Locate the cell with the specified text and output its [x, y] center coordinate. 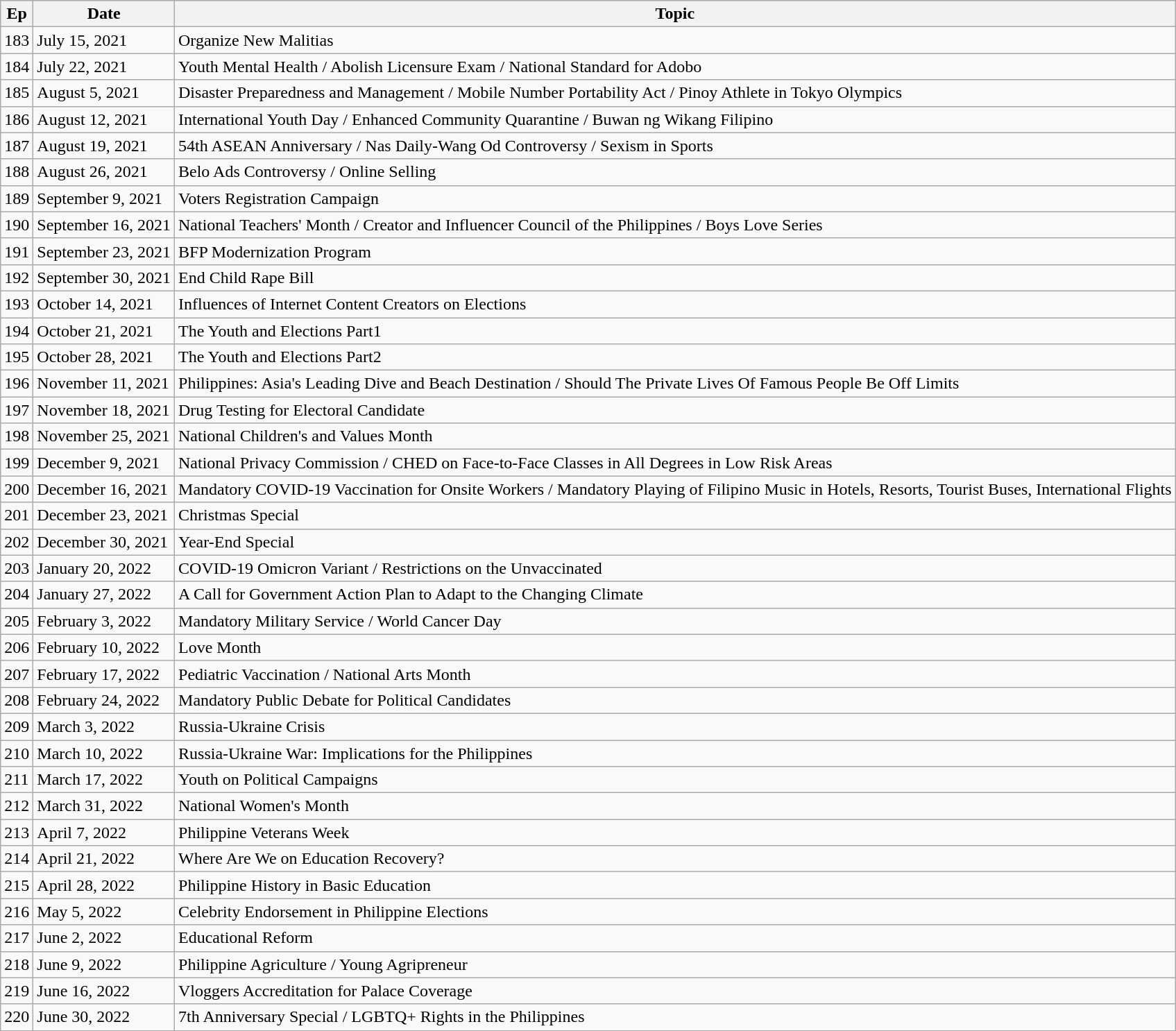
Belo Ads Controversy / Online Selling [676, 172]
54th ASEAN Anniversary / Nas Daily-Wang Od Controversy / Sexism in Sports [676, 146]
September 23, 2021 [104, 251]
187 [17, 146]
October 21, 2021 [104, 331]
March 31, 2022 [104, 806]
188 [17, 172]
219 [17, 991]
Youth on Political Campaigns [676, 780]
212 [17, 806]
Pediatric Vaccination / National Arts Month [676, 674]
202 [17, 542]
June 16, 2022 [104, 991]
183 [17, 40]
National Teachers' Month / Creator and Influencer Council of the Philippines / Boys Love Series [676, 225]
213 [17, 833]
December 9, 2021 [104, 463]
June 2, 2022 [104, 938]
April 28, 2022 [104, 885]
203 [17, 568]
198 [17, 436]
October 14, 2021 [104, 304]
209 [17, 726]
207 [17, 674]
November 18, 2021 [104, 410]
A Call for Government Action Plan to Adapt to the Changing Climate [676, 595]
May 5, 2022 [104, 912]
Philippine Agriculture / Young Agripreneur [676, 964]
The Youth and Elections Part2 [676, 357]
February 24, 2022 [104, 700]
Mandatory COVID-19 Vaccination for Onsite Workers / Mandatory Playing of Filipino Music in Hotels, Resorts, Tourist Buses, International Flights [676, 489]
191 [17, 251]
217 [17, 938]
197 [17, 410]
Vloggers Accreditation for Palace Coverage [676, 991]
Organize New Malitias [676, 40]
Russia-Ukraine War: Implications for the Philippines [676, 753]
July 15, 2021 [104, 40]
National Privacy Commission / CHED on Face-to-Face Classes in All Degrees in Low Risk Areas [676, 463]
184 [17, 67]
220 [17, 1017]
November 25, 2021 [104, 436]
September 16, 2021 [104, 225]
189 [17, 198]
Disaster Preparedness and Management / Mobile Number Portability Act / Pinoy Athlete in Tokyo Olympics [676, 93]
194 [17, 331]
195 [17, 357]
7th Anniversary Special / LGBTQ+ Rights in the Philippines [676, 1017]
211 [17, 780]
March 10, 2022 [104, 753]
192 [17, 278]
February 3, 2022 [104, 621]
205 [17, 621]
April 21, 2022 [104, 859]
International Youth Day / Enhanced Community Quarantine / Buwan ng Wikang Filipino [676, 119]
216 [17, 912]
COVID-19 Omicron Variant / Restrictions on the Unvaccinated [676, 568]
November 11, 2021 [104, 384]
193 [17, 304]
214 [17, 859]
December 23, 2021 [104, 515]
October 28, 2021 [104, 357]
Russia-Ukraine Crisis [676, 726]
March 3, 2022 [104, 726]
March 17, 2022 [104, 780]
June 9, 2022 [104, 964]
National Children's and Values Month [676, 436]
BFP Modernization Program [676, 251]
July 22, 2021 [104, 67]
February 17, 2022 [104, 674]
Educational Reform [676, 938]
Philippines: Asia's Leading Dive and Beach Destination / Should The Private Lives Of Famous People Be Off Limits [676, 384]
215 [17, 885]
Ep [17, 14]
February 10, 2022 [104, 647]
Topic [676, 14]
Date [104, 14]
206 [17, 647]
August 12, 2021 [104, 119]
Drug Testing for Electoral Candidate [676, 410]
204 [17, 595]
January 27, 2022 [104, 595]
Year-End Special [676, 542]
The Youth and Elections Part1 [676, 331]
Where Are We on Education Recovery? [676, 859]
September 30, 2021 [104, 278]
218 [17, 964]
September 9, 2021 [104, 198]
190 [17, 225]
186 [17, 119]
August 19, 2021 [104, 146]
Celebrity Endorsement in Philippine Elections [676, 912]
Mandatory Public Debate for Political Candidates [676, 700]
208 [17, 700]
Voters Registration Campaign [676, 198]
National Women's Month [676, 806]
April 7, 2022 [104, 833]
Philippine Veterans Week [676, 833]
August 5, 2021 [104, 93]
210 [17, 753]
End Child Rape Bill [676, 278]
185 [17, 93]
Philippine History in Basic Education [676, 885]
Mandatory Military Service / World Cancer Day [676, 621]
Christmas Special [676, 515]
196 [17, 384]
January 20, 2022 [104, 568]
December 30, 2021 [104, 542]
200 [17, 489]
Youth Mental Health / Abolish Licensure Exam / National Standard for Adobo [676, 67]
Love Month [676, 647]
Influences of Internet Content Creators on Elections [676, 304]
August 26, 2021 [104, 172]
199 [17, 463]
December 16, 2021 [104, 489]
June 30, 2022 [104, 1017]
201 [17, 515]
